Extract the [X, Y] coordinate from the center of the cell holding the provided text.  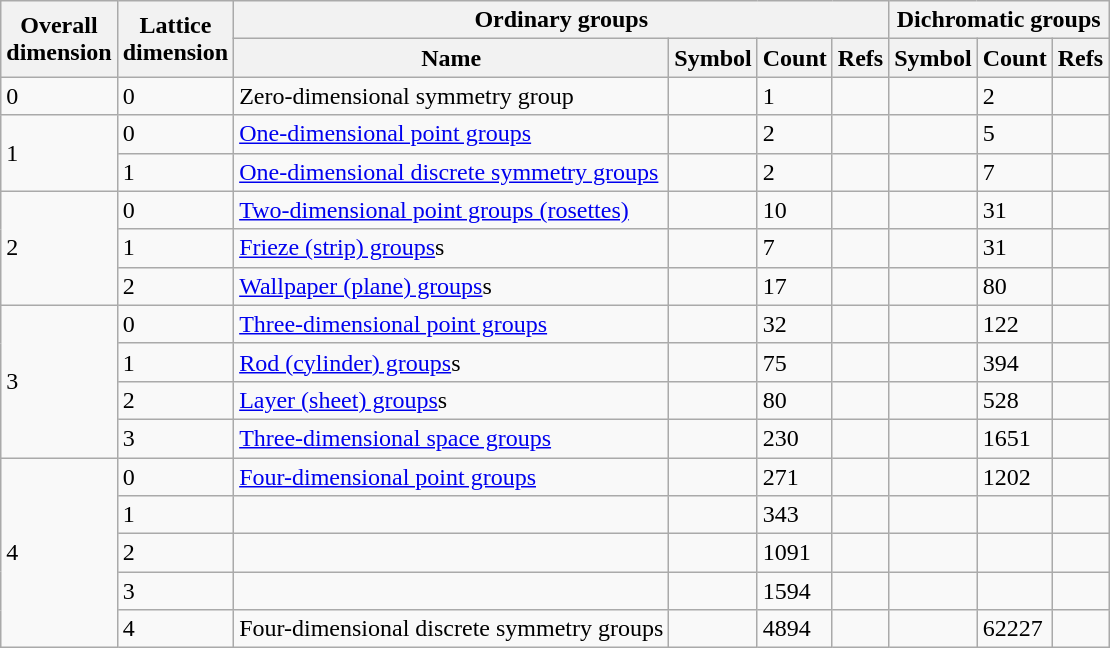
Rod (cylinder) groupss [452, 362]
Three-dimensional point groups [452, 324]
1651 [1014, 438]
1202 [1014, 477]
Dichromatic groups [999, 20]
10 [794, 210]
Wallpaper (plane) groupss [452, 286]
One-dimensional discrete symmetry groups [452, 172]
343 [794, 515]
Ordinary groups [562, 20]
Overall dimension [59, 39]
Layer (sheet) groupss [452, 400]
122 [1014, 324]
Name [452, 58]
230 [794, 438]
Four-dimensional point groups [452, 477]
1594 [794, 591]
62227 [1014, 629]
528 [1014, 400]
Two-dimensional point groups (rosettes) [452, 210]
75 [794, 362]
One-dimensional point groups [452, 134]
4894 [794, 629]
32 [794, 324]
1091 [794, 553]
394 [1014, 362]
5 [1014, 134]
Zero-dimensional symmetry group [452, 96]
Frieze (strip) groupss [452, 248]
Three-dimensional space groups [452, 438]
Lattice dimension [175, 39]
271 [794, 477]
Four-dimensional discrete symmetry groups [452, 629]
17 [794, 286]
